Find where the given text appears and provide that cell's center as (x, y) coordinate. 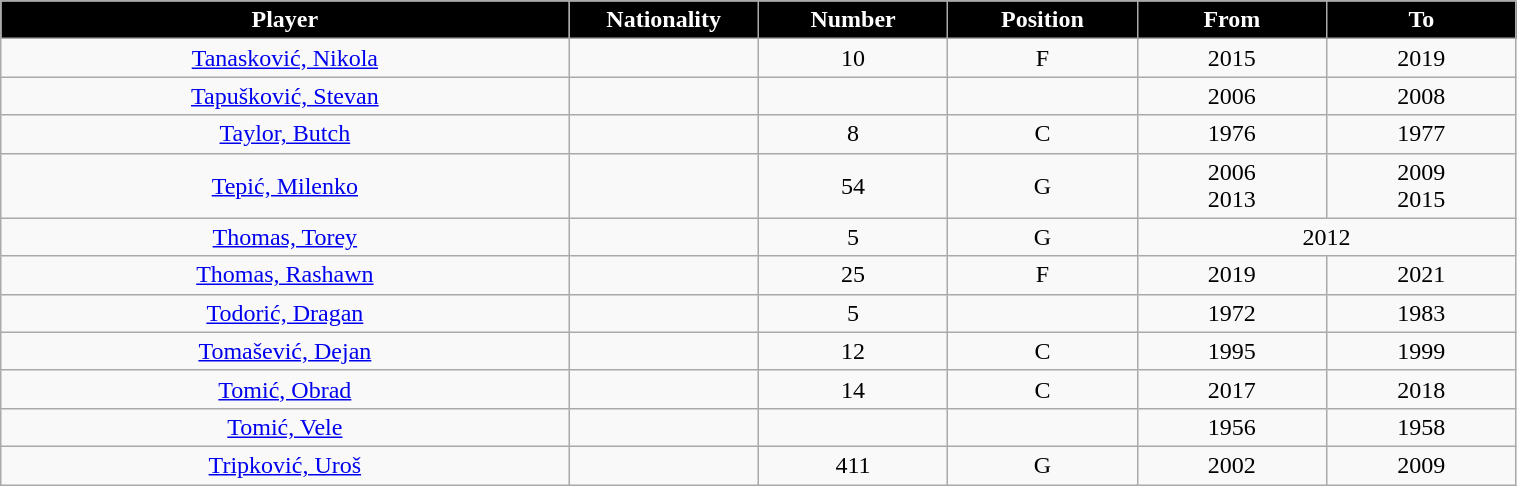
2018 (1422, 389)
Player (285, 20)
25 (852, 275)
2008 (1422, 96)
1956 (1232, 427)
2009 (1422, 465)
Tomić, Obrad (285, 389)
Tomić, Vele (285, 427)
1995 (1232, 351)
12 (852, 351)
8 (852, 134)
From (1232, 20)
Tomašević, Dejan (285, 351)
54 (852, 186)
1999 (1422, 351)
Tepić, Milenko (285, 186)
2021 (1422, 275)
2012 (1326, 237)
2015 (1232, 58)
Tanasković, Nikola (285, 58)
411 (852, 465)
Position (1042, 20)
Todorić, Dragan (285, 313)
1977 (1422, 134)
Thomas, Rashawn (285, 275)
2006 (1232, 96)
2017 (1232, 389)
20092015 (1422, 186)
1983 (1422, 313)
Taylor, Butch (285, 134)
2002 (1232, 465)
14 (852, 389)
20062013 (1232, 186)
Tripković, Uroš (285, 465)
10 (852, 58)
Tapušković, Stevan (285, 96)
Thomas, Torey (285, 237)
1976 (1232, 134)
Number (852, 20)
1958 (1422, 427)
Nationality (664, 20)
1972 (1232, 313)
To (1422, 20)
